Pinpoint the cell where the given text exists, returning its [X, Y] midpoint coordinate. 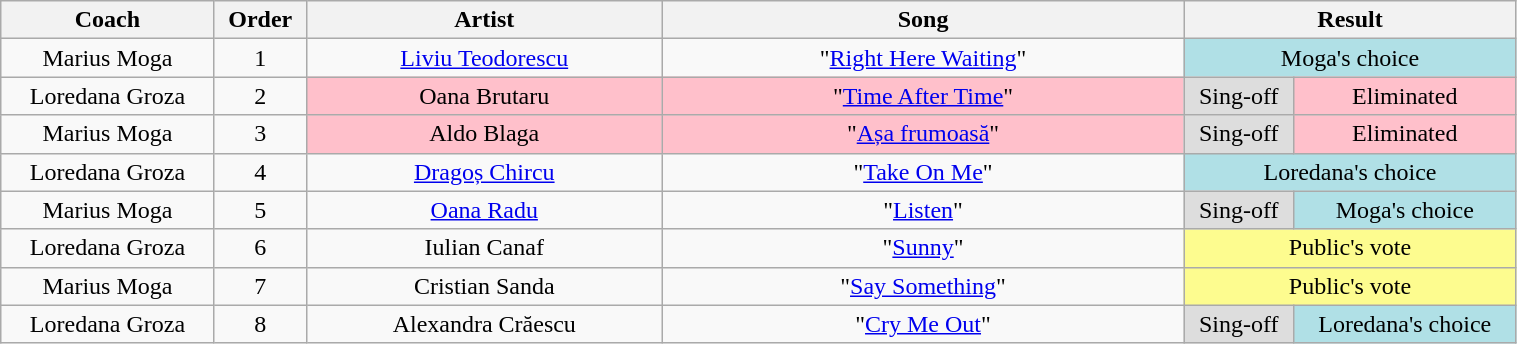
Dragoș Chircu [484, 172]
8 [260, 324]
Aldo Blaga [484, 134]
"Right Here Waiting" [923, 58]
Iulian Canaf [484, 248]
"Time After Time" [923, 96]
Coach [108, 20]
Result [1350, 20]
Song [923, 20]
3 [260, 134]
Cristian Sanda [484, 286]
Order [260, 20]
Alexandra Crăescu [484, 324]
"Cry Me Out" [923, 324]
Artist [484, 20]
1 [260, 58]
4 [260, 172]
"Take On Me" [923, 172]
Oana Brutaru [484, 96]
"Sunny" [923, 248]
"Say Something" [923, 286]
Liviu Teodorescu [484, 58]
5 [260, 210]
2 [260, 96]
"Listen" [923, 210]
7 [260, 286]
Oana Radu [484, 210]
"Așa frumoasă" [923, 134]
6 [260, 248]
